Provide the [X, Y] coordinate of the cell's center where the given text is located.  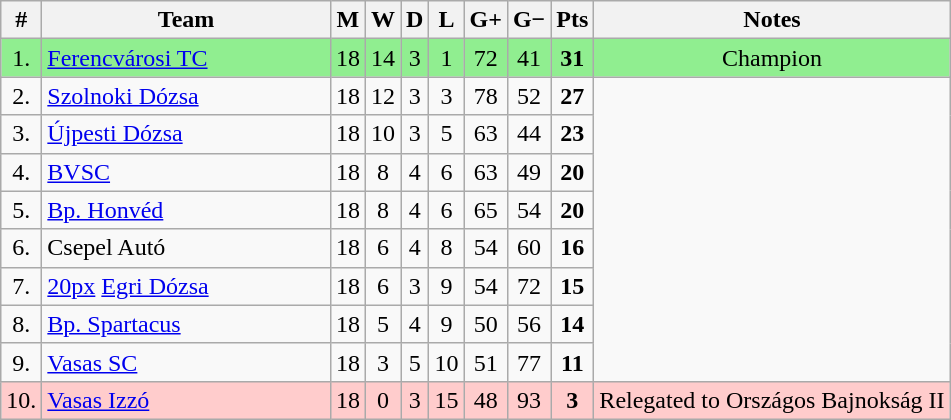
12 [382, 96]
W [382, 20]
10. [22, 400]
Újpesti Dózsa [186, 134]
11 [572, 362]
1. [22, 58]
Champion [772, 58]
Bp. Spartacus [186, 324]
93 [528, 400]
16 [572, 248]
27 [572, 96]
G− [528, 20]
Team [186, 20]
# [22, 20]
49 [528, 172]
77 [528, 362]
41 [528, 58]
50 [486, 324]
Pts [572, 20]
4. [22, 172]
7. [22, 286]
0 [382, 400]
44 [528, 134]
31 [572, 58]
8. [22, 324]
Notes [772, 20]
52 [528, 96]
D [414, 20]
Ferencvárosi TC [186, 58]
5. [22, 210]
65 [486, 210]
48 [486, 400]
M [348, 20]
Bp. Honvéd [186, 210]
G+ [486, 20]
6. [22, 248]
20px Egri Dózsa [186, 286]
9. [22, 362]
Csepel Autó [186, 248]
Relegated to Országos Bajnokság II [772, 400]
23 [572, 134]
2. [22, 96]
Vasas SC [186, 362]
56 [528, 324]
Szolnoki Dózsa [186, 96]
78 [486, 96]
3. [22, 134]
1 [446, 58]
51 [486, 362]
L [446, 20]
60 [528, 248]
Vasas Izzó [186, 400]
BVSC [186, 172]
